Identify which cell holds the provided text, then report its [x, y] central coordinate. 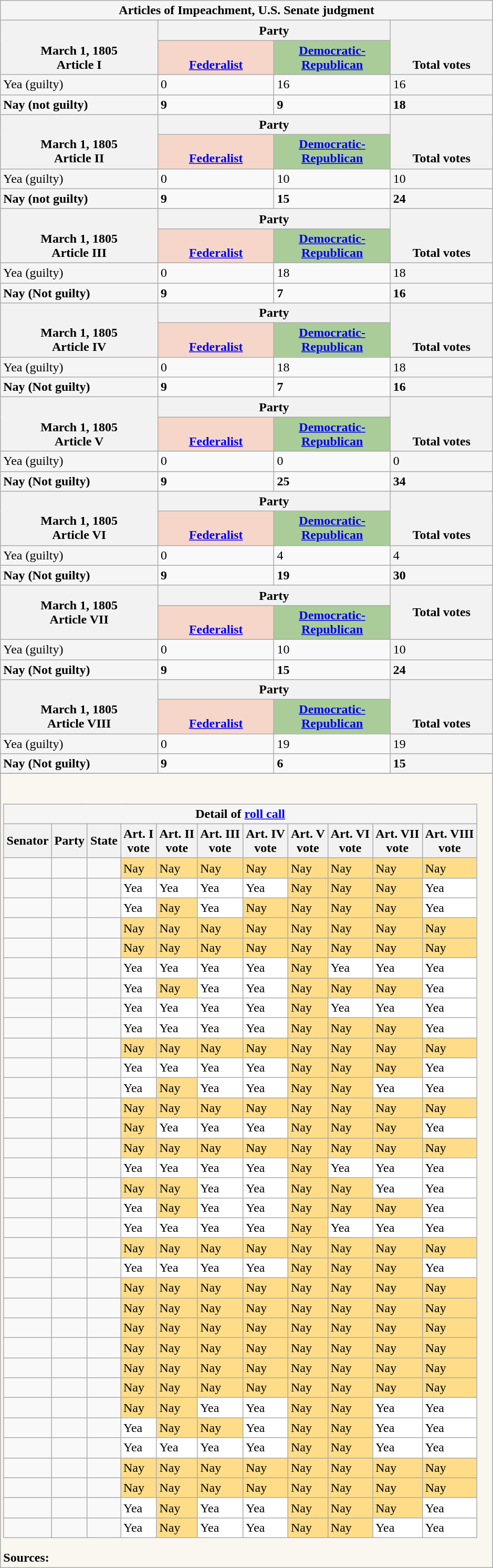
Art. Ivote [139, 840]
30 [441, 575]
Art. IIvote [177, 840]
Art. VIIvote [398, 840]
34 [441, 481]
Articles of Impeachment, U.S. Senate judgment [247, 11]
Art. VIIIvote [449, 840]
Art. Vvote [308, 840]
March 1, 1805Article II [79, 142]
March 1, 1805Article IV [79, 330]
6 [332, 764]
March 1, 1805Article III [79, 235]
State [104, 840]
March 1, 1805Article I [79, 47]
March 1, 1805Article VI [79, 518]
March 1, 1805Article VII [79, 612]
Art. VIvote [350, 840]
Senator [27, 840]
Detail of roll call [240, 814]
Art. IVvote [266, 840]
March 1, 1805Article V [79, 424]
Art. IIIvote [221, 840]
25 [332, 481]
March 1, 1805Article VIII [79, 707]
